Extract the (X, Y) coordinate from the center of the cell holding the provided text.  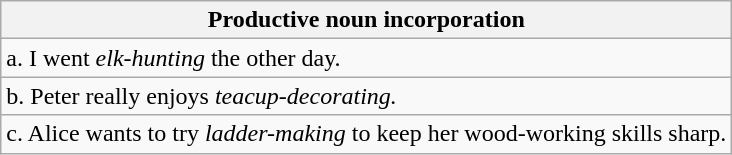
b. Peter really enjoys teacup-decorating. (366, 96)
a. I went elk-hunting the other day. (366, 58)
Productive noun incorporation (366, 20)
c. Alice wants to try ladder-making to keep her wood-working skills sharp. (366, 134)
